Output the (X, Y) coordinate of the center of the cell containing the given text.  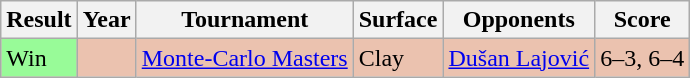
Win (39, 58)
6–3, 6–4 (642, 58)
Tournament (244, 20)
Clay (398, 58)
Monte-Carlo Masters (244, 58)
Year (106, 20)
Result (39, 20)
Score (642, 20)
Dušan Lajović (519, 58)
Opponents (519, 20)
Surface (398, 20)
